Extract the [x, y] coordinate from the center of the cell holding the provided text.  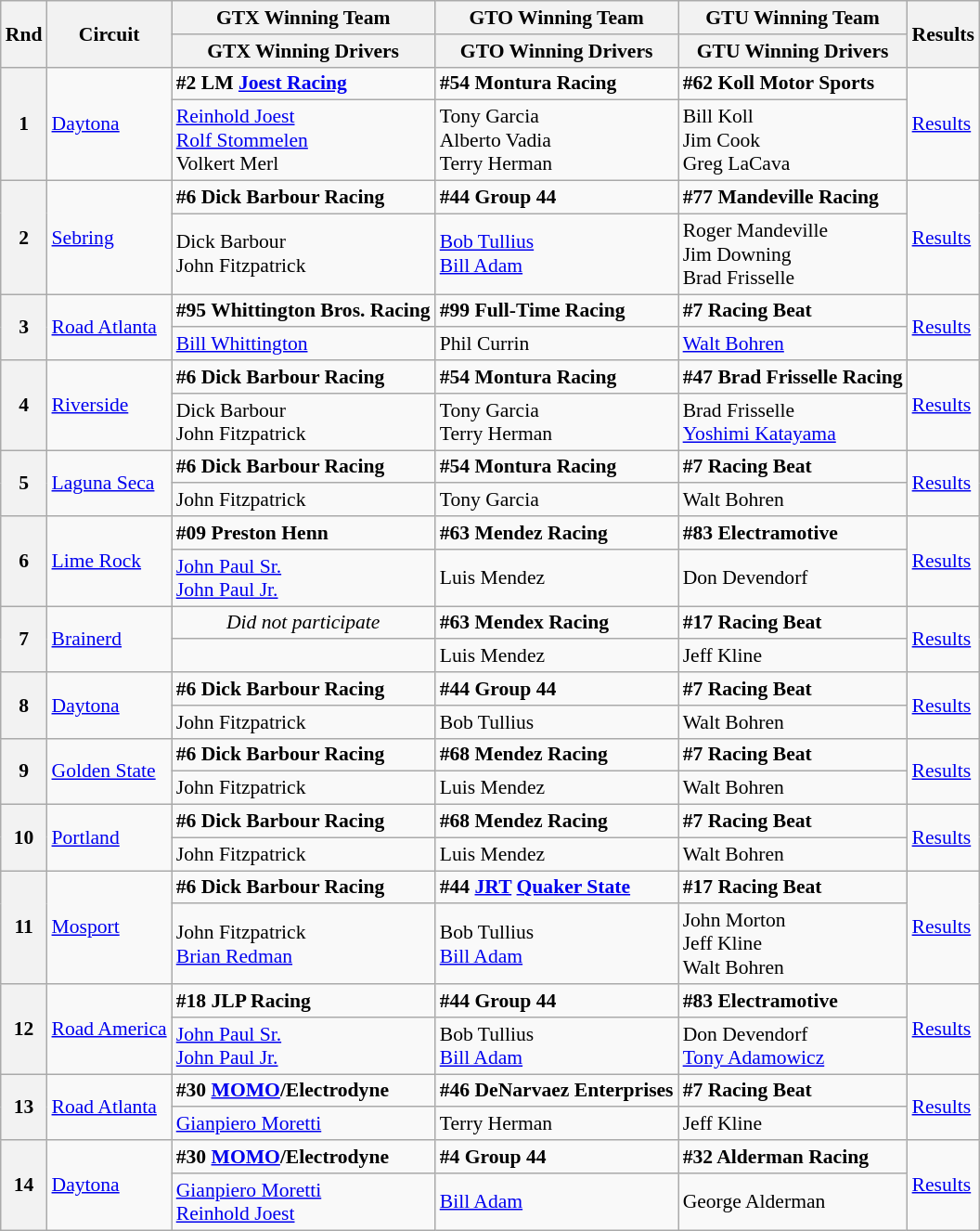
5 [24, 483]
Gianpiero Moretti Reinhold Joest [303, 1201]
9 [24, 771]
Bob Tullius [557, 722]
Golden State [109, 771]
Rnd [24, 33]
#63 Mendez Racing [557, 533]
Reinhold Joest Rolf Stommelen Volkert Merl [303, 141]
GTX Winning Team [303, 18]
11 [24, 927]
Don Devendorf [793, 577]
Terry Herman [557, 1124]
Phil Currin [557, 344]
George Alderman [793, 1201]
Lime Rock [109, 561]
Gianpiero Moretti [303, 1124]
Riverside [109, 405]
10 [24, 837]
Circuit [109, 33]
Portland [109, 837]
Bill Whittington [303, 344]
Sebring [109, 238]
#2 LM Joest Racing [303, 84]
#4 Group 44 [557, 1157]
Bill Koll Jim Cook Greg LaCava [793, 141]
GTU Winning Drivers [793, 51]
7 [24, 639]
Did not participate [303, 623]
#62 Koll Motor Sports [793, 84]
John Fitzpatrick Brian Redman [303, 945]
#44 JRT Quaker State [557, 888]
Laguna Seca [109, 483]
Tony Garcia [557, 500]
#99 Full-Time Racing [557, 311]
#18 JLP Racing [303, 1001]
4 [24, 405]
#63 Mendex Racing [557, 623]
GTO Winning Drivers [557, 51]
Bill Adam [557, 1201]
Mosport [109, 927]
Tony Garcia Terry Herman [557, 421]
1 [24, 123]
8 [24, 706]
Roger Mandeville Jim Downing Brad Frisselle [793, 254]
13 [24, 1107]
GTO Winning Team [557, 18]
Road America [109, 1029]
GTX Winning Drivers [303, 51]
#47 Brad Frisselle Racing [793, 377]
2 [24, 238]
#77 Mandeville Racing [793, 198]
6 [24, 561]
3 [24, 327]
GTU Winning Team [793, 18]
John Morton Jeff Kline Walt Bohren [793, 945]
Don Devendorf Tony Adamowicz [793, 1045]
14 [24, 1185]
#46 DeNarvaez Enterprises [557, 1091]
#09 Preston Henn [303, 533]
Brainerd [109, 639]
Tony Garcia Alberto Vadia Terry Herman [557, 141]
#95 Whittington Bros. Racing [303, 311]
#32 Alderman Racing [793, 1157]
12 [24, 1029]
Brad Frisselle Yoshimi Katayama [793, 421]
